Search for the cell housing the specified text and yield its [x, y] center coordinate. 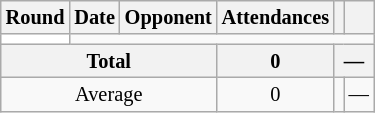
Round [36, 17]
Attendances [276, 17]
Date [94, 17]
Total [109, 61]
Opponent [168, 17]
Average [109, 94]
